Scan for the cell matching the given text and deliver its [x, y] coordinate at center. 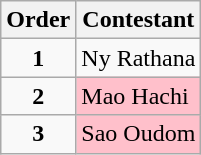
3 [38, 134]
Ny Rathana [138, 58]
Sao Oudom [138, 134]
2 [38, 96]
Order [38, 20]
Mao Hachi [138, 96]
1 [38, 58]
Contestant [138, 20]
